Provide the [x, y] coordinate of the cell's center where the given text is located.  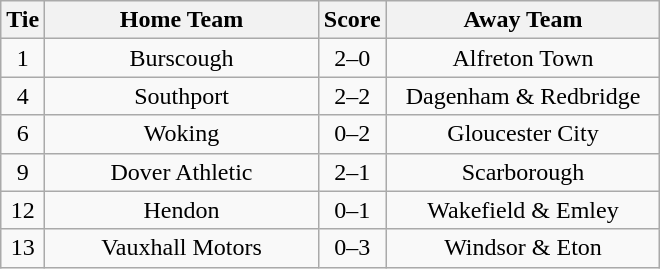
6 [23, 134]
Gloucester City [523, 134]
Alfreton Town [523, 58]
12 [23, 210]
Hendon [182, 210]
Burscough [182, 58]
1 [23, 58]
Home Team [182, 20]
Dagenham & Redbridge [523, 96]
4 [23, 96]
Score [352, 20]
Away Team [523, 20]
Windsor & Eton [523, 248]
2–1 [352, 172]
13 [23, 248]
2–0 [352, 58]
0–1 [352, 210]
Vauxhall Motors [182, 248]
Scarborough [523, 172]
Wakefield & Emley [523, 210]
Woking [182, 134]
Southport [182, 96]
9 [23, 172]
Dover Athletic [182, 172]
0–3 [352, 248]
2–2 [352, 96]
Tie [23, 20]
0–2 [352, 134]
